Locate the cell with the specified text and output its [x, y] center coordinate. 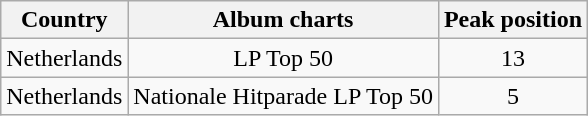
LP Top 50 [284, 58]
Nationale Hitparade LP Top 50 [284, 96]
Album charts [284, 20]
Country [64, 20]
Peak position [512, 20]
13 [512, 58]
5 [512, 96]
